For the text-containing cell, return its midpoint in (x, y) coordinate format. 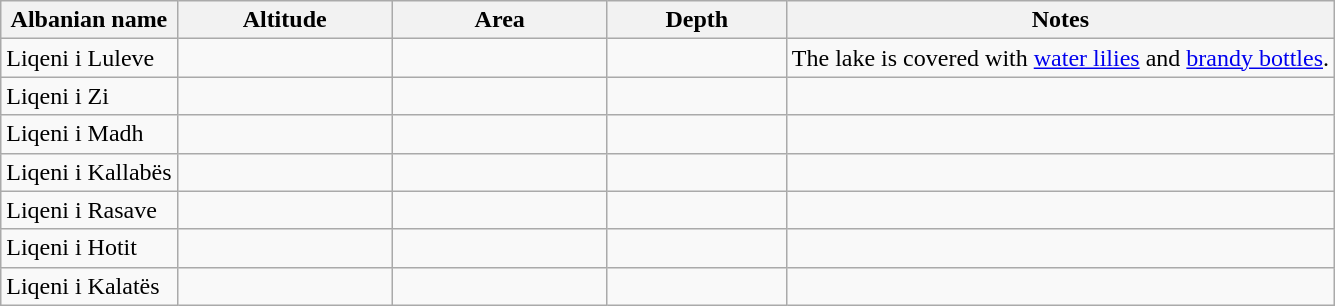
Liqeni i Zi (89, 96)
Liqeni i Luleve (89, 58)
Albanian name (89, 20)
Area (500, 20)
Liqeni i Madh (89, 134)
Depth (696, 20)
Notes (1060, 20)
Liqeni i Hotit (89, 248)
Liqeni i Kalatës (89, 286)
Altitude (284, 20)
Liqeni i Kallabës (89, 172)
Liqeni i Rasave (89, 210)
The lake is covered with water lilies and brandy bottles. (1060, 58)
